Extract the (X, Y) coordinate from the center of the cell holding the provided text.  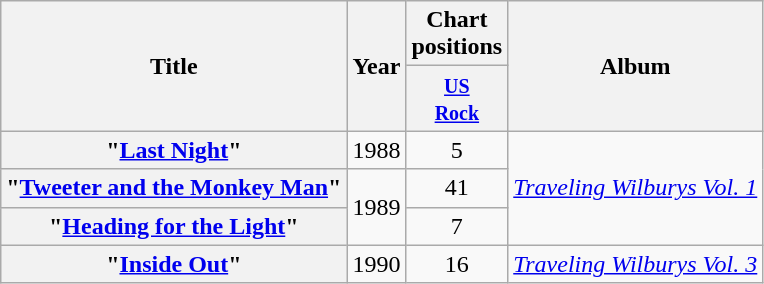
"Tweeter and the Monkey Man" (174, 188)
Traveling Wilburys Vol. 1 (636, 188)
"Heading for the Light" (174, 226)
1990 (376, 264)
1988 (376, 150)
Chartpositions (457, 34)
41 (457, 188)
"Inside Out" (174, 264)
Traveling Wilburys Vol. 3 (636, 264)
5 (457, 150)
"Last Night" (174, 150)
USRock (457, 98)
16 (457, 264)
1989 (376, 207)
7 (457, 226)
Album (636, 66)
Year (376, 66)
Title (174, 66)
